Return [X, Y] of the center of cell containing provided text 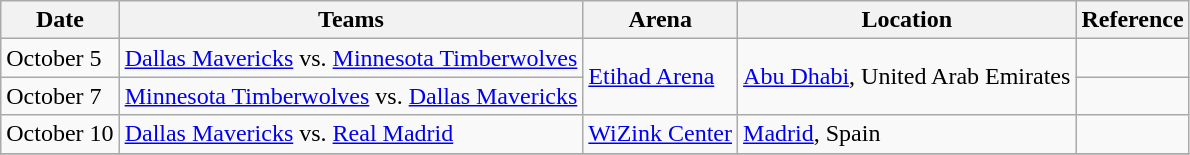
WiZink Center [660, 134]
Arena [660, 20]
October 7 [60, 96]
Minnesota Timberwolves vs. Dallas Mavericks [351, 96]
Dallas Mavericks vs. Minnesota Timberwolves [351, 58]
Teams [351, 20]
October 5 [60, 58]
Etihad Arena [660, 77]
Dallas Mavericks vs. Real Madrid [351, 134]
Date [60, 20]
Reference [1132, 20]
Abu Dhabi, United Arab Emirates [907, 77]
October 10 [60, 134]
Location [907, 20]
Madrid, Spain [907, 134]
